Output the [x, y] coordinate of the center of the cell containing the given text.  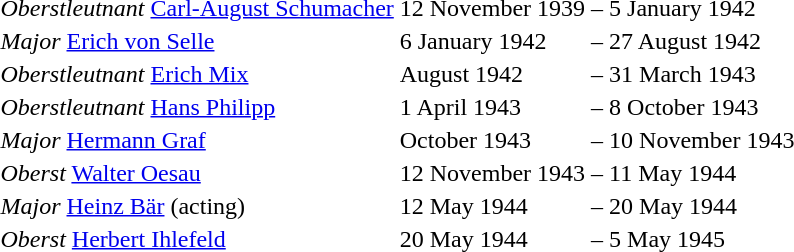
1 April 1943 [492, 107]
August 1942 [492, 74]
October 1943 [492, 140]
12 May 1944 [492, 206]
12 November 1943 [492, 173]
6 January 1942 [492, 41]
